Output the (X, Y) coordinate of the center of the cell containing the given text.  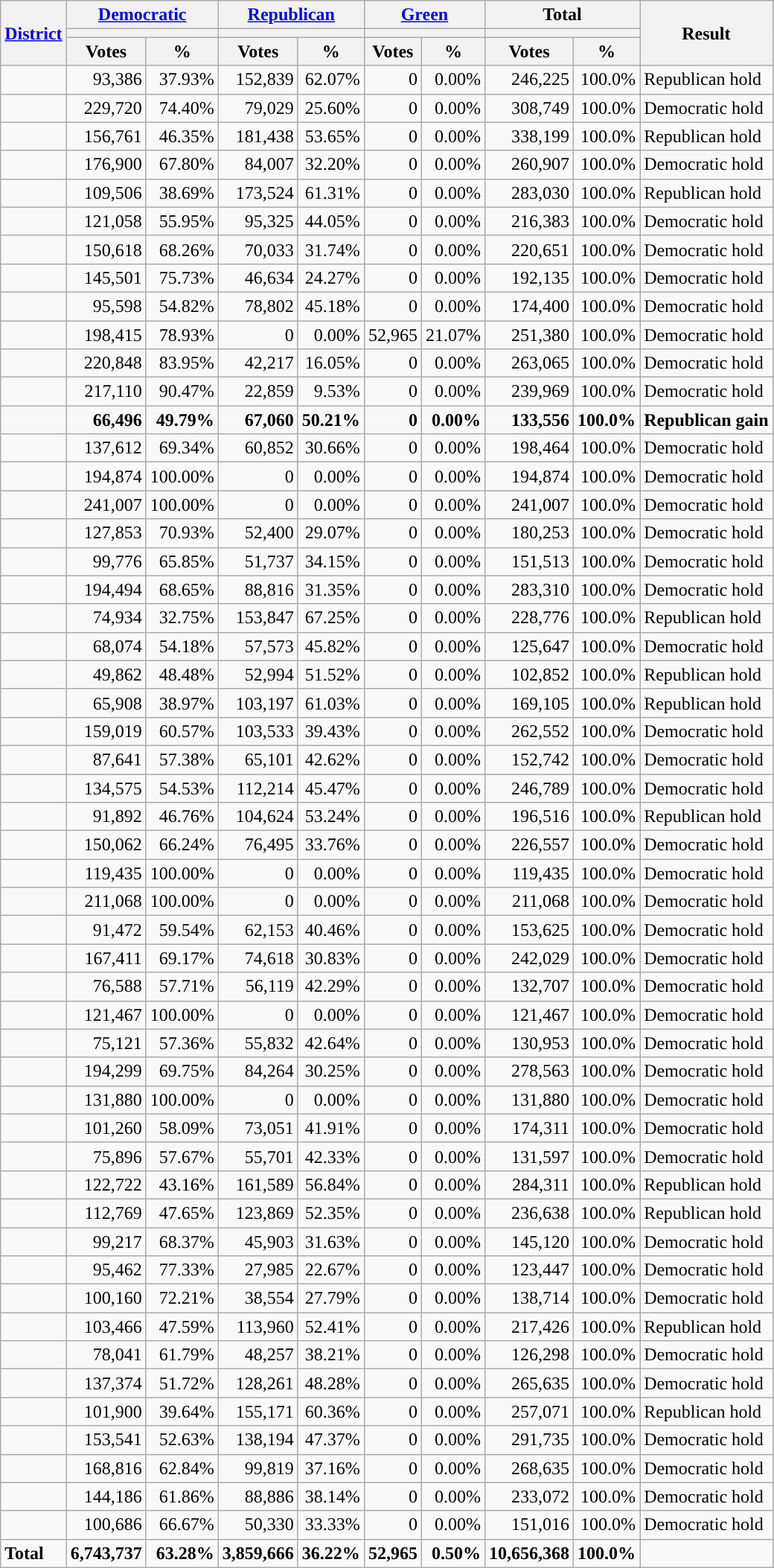
112,214 (258, 788)
42.62% (330, 759)
226,557 (528, 845)
46.35% (182, 136)
72.21% (182, 1298)
39.64% (182, 1412)
57.67% (182, 1156)
57,573 (258, 646)
68.26% (182, 249)
16.05% (330, 363)
87,641 (106, 759)
32.75% (182, 618)
91,472 (106, 930)
173,524 (258, 193)
121,058 (106, 221)
District (33, 33)
88,816 (258, 590)
112,769 (106, 1213)
260,907 (528, 165)
67.80% (182, 165)
31.35% (330, 590)
39.43% (330, 731)
69.17% (182, 958)
53.65% (330, 136)
246,225 (528, 80)
257,071 (528, 1412)
56.84% (330, 1185)
83.95% (182, 363)
40.46% (330, 930)
3,859,666 (258, 1553)
68.37% (182, 1241)
55.95% (182, 221)
133,556 (528, 420)
168,816 (106, 1468)
131,597 (528, 1156)
217,426 (528, 1327)
42.33% (330, 1156)
126,298 (528, 1355)
48.28% (330, 1383)
30.66% (330, 448)
31.74% (330, 249)
138,194 (258, 1440)
246,789 (528, 788)
56,119 (258, 987)
77.33% (182, 1270)
263,065 (528, 363)
180,253 (528, 533)
10,656,368 (528, 1553)
283,310 (528, 590)
99,776 (106, 561)
52.63% (182, 1440)
138,714 (528, 1298)
283,030 (528, 193)
43.16% (182, 1185)
27.79% (330, 1298)
169,105 (528, 703)
22.67% (330, 1270)
69.75% (182, 1071)
76,495 (258, 845)
38,554 (258, 1298)
30.83% (330, 958)
145,120 (528, 1241)
155,171 (258, 1412)
88,886 (258, 1497)
338,199 (528, 136)
132,707 (528, 987)
55,701 (258, 1156)
104,624 (258, 817)
37.93% (182, 80)
74,618 (258, 958)
24.27% (330, 278)
50.21% (330, 420)
284,311 (528, 1185)
159,019 (106, 731)
37.16% (330, 1468)
65,101 (258, 759)
66,496 (106, 420)
31.63% (330, 1241)
48,257 (258, 1355)
152,839 (258, 80)
34.15% (330, 561)
156,761 (106, 136)
308,749 (528, 108)
52,994 (258, 675)
93,386 (106, 80)
22,859 (258, 392)
153,541 (106, 1440)
242,029 (528, 958)
57.38% (182, 759)
145,501 (106, 278)
265,635 (528, 1383)
52.35% (330, 1213)
0.50% (452, 1553)
99,819 (258, 1468)
38.14% (330, 1497)
66.67% (182, 1525)
54.53% (182, 788)
65,908 (106, 703)
44.05% (330, 221)
150,062 (106, 845)
65.85% (182, 561)
32.20% (330, 165)
57.36% (182, 1043)
Democratic (142, 15)
239,969 (528, 392)
46,634 (258, 278)
137,612 (106, 448)
62.07% (330, 80)
38.97% (182, 703)
60.36% (330, 1412)
78,802 (258, 306)
90.47% (182, 392)
51,737 (258, 561)
95,325 (258, 221)
236,638 (528, 1213)
6,743,737 (106, 1553)
152,742 (528, 759)
33.76% (330, 845)
69.34% (182, 448)
75.73% (182, 278)
25.60% (330, 108)
42.29% (330, 987)
45.47% (330, 788)
84,264 (258, 1071)
198,464 (528, 448)
45,903 (258, 1241)
78,041 (106, 1355)
38.69% (182, 193)
Republican gain (706, 420)
137,374 (106, 1383)
161,589 (258, 1185)
100,160 (106, 1298)
79,029 (258, 108)
192,135 (528, 278)
125,647 (528, 646)
123,447 (528, 1270)
151,513 (528, 561)
47.65% (182, 1213)
91,892 (106, 817)
113,960 (258, 1327)
61.79% (182, 1355)
228,776 (528, 618)
220,651 (528, 249)
174,311 (528, 1128)
217,110 (106, 392)
144,186 (106, 1497)
41.91% (330, 1128)
55,832 (258, 1043)
42.64% (330, 1043)
99,217 (106, 1241)
70,033 (258, 249)
73,051 (258, 1128)
38.21% (330, 1355)
21.07% (452, 334)
74.40% (182, 108)
95,598 (106, 306)
102,852 (528, 675)
54.82% (182, 306)
194,494 (106, 590)
150,618 (106, 249)
153,847 (258, 618)
103,466 (106, 1327)
174,400 (528, 306)
62,153 (258, 930)
42,217 (258, 363)
74,934 (106, 618)
45.82% (330, 646)
70.93% (182, 533)
291,735 (528, 1440)
134,575 (106, 788)
103,197 (258, 703)
30.25% (330, 1071)
46.76% (182, 817)
47.37% (330, 1440)
167,411 (106, 958)
229,720 (106, 108)
62.84% (182, 1468)
151,016 (528, 1525)
48.48% (182, 675)
128,261 (258, 1383)
60,852 (258, 448)
75,896 (106, 1156)
47.59% (182, 1327)
52.41% (330, 1327)
Republican (291, 15)
153,625 (528, 930)
68.65% (182, 590)
68,074 (106, 646)
27,985 (258, 1270)
127,853 (106, 533)
66.24% (182, 845)
268,635 (528, 1468)
75,121 (106, 1043)
53.24% (330, 817)
278,563 (528, 1071)
176,900 (106, 165)
9.53% (330, 392)
67.25% (330, 618)
84,007 (258, 165)
52,400 (258, 533)
220,848 (106, 363)
109,506 (106, 193)
216,383 (528, 221)
78.93% (182, 334)
67,060 (258, 420)
181,438 (258, 136)
76,588 (106, 987)
61.86% (182, 1497)
198,415 (106, 334)
36.22% (330, 1553)
251,380 (528, 334)
29.07% (330, 533)
123,869 (258, 1213)
100,686 (106, 1525)
51.52% (330, 675)
196,516 (528, 817)
95,462 (106, 1270)
103,533 (258, 731)
49.79% (182, 420)
59.54% (182, 930)
61.31% (330, 193)
Result (706, 33)
50,330 (258, 1525)
33.33% (330, 1525)
45.18% (330, 306)
262,552 (528, 731)
101,900 (106, 1412)
49,862 (106, 675)
60.57% (182, 731)
194,299 (106, 1071)
Green (424, 15)
130,953 (528, 1043)
233,072 (528, 1497)
61.03% (330, 703)
101,260 (106, 1128)
58.09% (182, 1128)
51.72% (182, 1383)
54.18% (182, 646)
63.28% (182, 1553)
122,722 (106, 1185)
57.71% (182, 987)
